Return the [x, y] coordinate for the center point of the cell that contains the specified text.  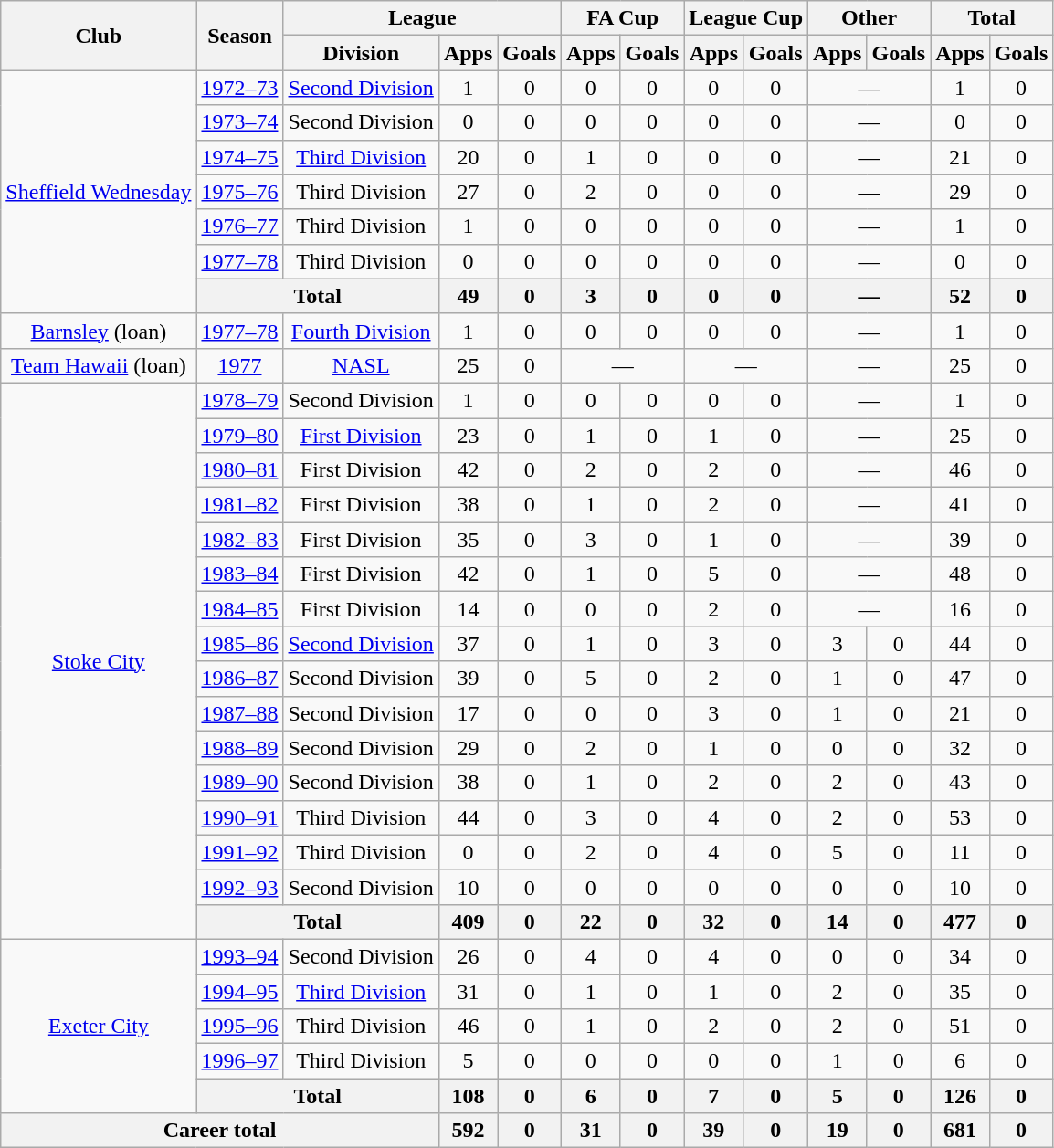
Division [361, 53]
1974–75 [239, 157]
16 [960, 609]
1975–76 [239, 192]
1993–94 [239, 956]
19 [838, 1131]
Team Hawaii (loan) [99, 365]
1972–73 [239, 88]
41 [960, 505]
1986–87 [239, 679]
52 [960, 296]
1985–86 [239, 644]
Sheffield Wednesday [99, 192]
1995–96 [239, 1027]
47 [960, 679]
1996–97 [239, 1061]
409 [468, 922]
53 [960, 817]
Season [239, 36]
20 [468, 157]
51 [960, 1027]
1976–77 [239, 226]
Other [870, 18]
48 [960, 574]
26 [468, 956]
126 [960, 1096]
108 [468, 1096]
477 [960, 922]
1991–92 [239, 852]
1992–93 [239, 887]
Barnsley (loan) [99, 331]
1973–74 [239, 122]
23 [468, 436]
1982–83 [239, 540]
681 [960, 1131]
1988–89 [239, 748]
7 [714, 1096]
Stoke City [99, 661]
NASL [361, 365]
1989–90 [239, 783]
1979–80 [239, 436]
27 [468, 192]
34 [960, 956]
League Cup [746, 18]
1977 [239, 365]
592 [468, 1131]
Fourth Division [361, 331]
Exeter City [99, 1026]
1984–85 [239, 609]
37 [468, 644]
1994–95 [239, 991]
22 [591, 922]
43 [960, 783]
11 [960, 852]
1990–91 [239, 817]
49 [468, 296]
1978–79 [239, 400]
Club [99, 36]
FA Cup [623, 18]
17 [468, 713]
League [422, 18]
1983–84 [239, 574]
Career total [220, 1131]
1987–88 [239, 713]
1980–81 [239, 470]
1981–82 [239, 505]
